Determine the [x, y] coordinate at the center of the cell enclosing the given text.  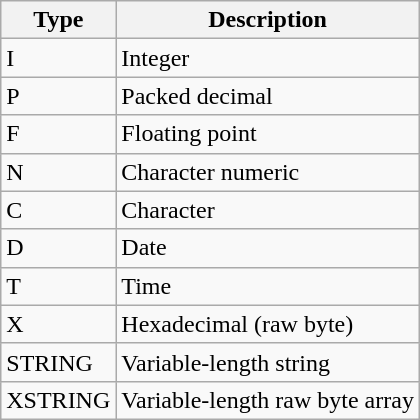
Character numeric [268, 172]
N [58, 172]
Packed decimal [268, 96]
X [58, 324]
Date [268, 248]
T [58, 286]
P [58, 96]
Hexadecimal (raw byte) [268, 324]
XSTRING [58, 400]
Character [268, 210]
D [58, 248]
C [58, 210]
F [58, 134]
Time [268, 286]
Integer [268, 58]
I [58, 58]
Variable-length raw byte array [268, 400]
Type [58, 20]
Description [268, 20]
STRING [58, 362]
Floating point [268, 134]
Variable-length string [268, 362]
